Output the [X, Y] coordinate of the center of the cell containing the given text.  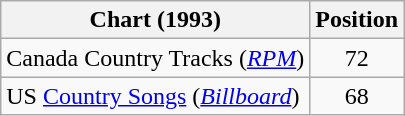
68 [357, 96]
Canada Country Tracks (RPM) [156, 58]
Chart (1993) [156, 20]
US Country Songs (Billboard) [156, 96]
72 [357, 58]
Position [357, 20]
